Find where the given text appears and provide that cell's center as [X, Y] coordinate. 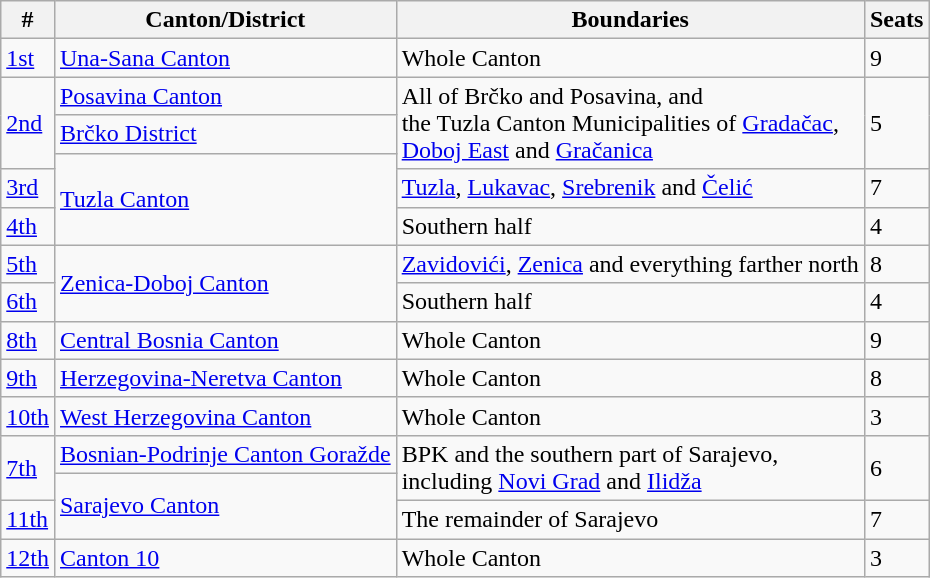
Seats [896, 20]
5 [896, 123]
Tuzla Canton [225, 199]
West Herzegovina Canton [225, 416]
Herzegovina-Neretva Canton [225, 378]
10th [28, 416]
4th [28, 226]
6 [896, 468]
Zenica-Doboj Canton [225, 283]
Posavina Canton [225, 96]
2nd [28, 123]
9th [28, 378]
# [28, 20]
All of Brčko and Posavina, and the Tuzla Canton Municipalities of Gradačac, Doboj East and Gračanica [630, 123]
7th [28, 468]
Canton/District [225, 20]
5th [28, 264]
11th [28, 519]
8th [28, 340]
1st [28, 58]
Bosnian-Podrinje Canton Goražde [225, 454]
Una-Sana Canton [225, 58]
Canton 10 [225, 557]
Tuzla, Lukavac, Srebrenik and Čelić [630, 188]
Sarajevo Canton [225, 506]
Boundaries [630, 20]
BPK and the southern part of Sarajevo, including Novi Grad and Ilidža [630, 468]
6th [28, 302]
12th [28, 557]
3rd [28, 188]
Zavidovići, Zenica and everything farther north [630, 264]
Brčko District [225, 134]
Central Bosnia Canton [225, 340]
The remainder of Sarajevo [630, 519]
